Pinpoint the cell where the given text exists, returning its [X, Y] midpoint coordinate. 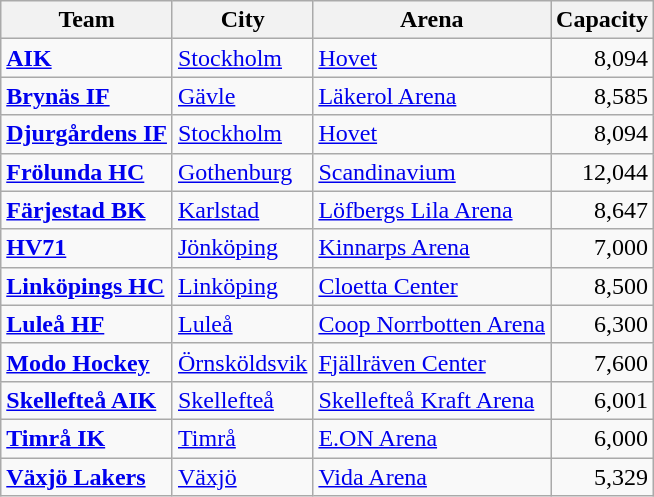
6,300 [602, 324]
Brynäs IF [87, 96]
Djurgårdens IF [87, 134]
8,647 [602, 210]
5,329 [602, 477]
Gothenburg [242, 172]
Timrå IK [87, 438]
Linköpings HC [87, 286]
6,000 [602, 438]
Capacity [602, 20]
Cloetta Center [432, 286]
Arena [432, 20]
12,044 [602, 172]
Linköping [242, 286]
Modo Hockey [87, 362]
7,600 [602, 362]
Löfbergs Lila Arena [432, 210]
Växjö [242, 477]
E.ON Arena [432, 438]
7,000 [602, 248]
6,001 [602, 400]
AIK [87, 58]
Vida Arena [432, 477]
Team [87, 20]
Timrå [242, 438]
City [242, 20]
Läkerol Arena [432, 96]
8,500 [602, 286]
Luleå HF [87, 324]
Skellefteå [242, 400]
Gävle [242, 96]
Karlstad [242, 210]
8,585 [602, 96]
Coop Norrbotten Arena [432, 324]
Växjö Lakers [87, 477]
Luleå [242, 324]
Skellefteå AIK [87, 400]
Scandinavium [432, 172]
Fjällräven Center [432, 362]
Färjestad BK [87, 210]
Frölunda HC [87, 172]
Kinnarps Arena [432, 248]
HV71 [87, 248]
Jönköping [242, 248]
Örnsköldsvik [242, 362]
Skellefteå Kraft Arena [432, 400]
